Output the (x, y) coordinate of the center of the cell containing the given text.  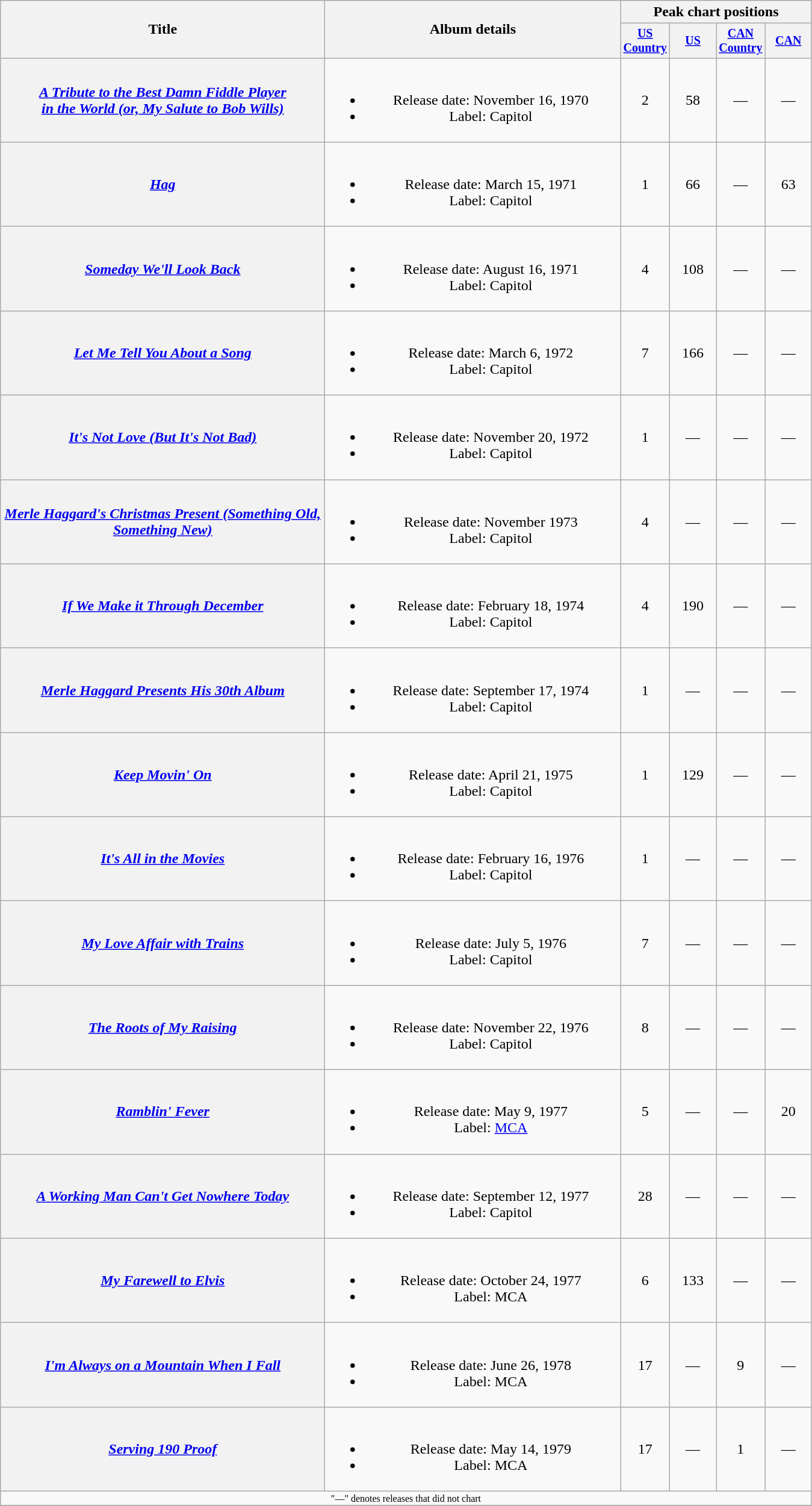
Merle Haggard Presents His 30th Album (163, 690)
190 (693, 606)
US (693, 41)
Album details (473, 29)
Hag (163, 184)
Title (163, 29)
166 (693, 353)
CAN Country (741, 41)
A Working Man Can't Get Nowhere Today (163, 1196)
Release date: October 24, 1977Label: MCA (473, 1280)
Someday We'll Look Back (163, 268)
Release date: November 1973Label: Capitol (473, 522)
A Tribute to the Best Damn Fiddle Playerin the World (or, My Salute to Bob Wills) (163, 100)
US Country (645, 41)
It's All in the Movies (163, 859)
Release date: August 16, 1971Label: Capitol (473, 268)
Peak chart positions (716, 12)
133 (693, 1280)
Release date: February 16, 1976Label: Capitol (473, 859)
Release date: June 26, 1978Label: MCA (473, 1365)
108 (693, 268)
Ramblin' Fever (163, 1112)
It's Not Love (But It's Not Bad) (163, 438)
Release date: November 20, 1972Label: Capitol (473, 438)
Release date: May 14, 1979Label: MCA (473, 1449)
Keep Movin' On (163, 775)
Release date: November 16, 1970Label: Capitol (473, 100)
Release date: September 17, 1974Label: Capitol (473, 690)
CAN (789, 41)
8 (645, 1027)
Release date: February 18, 1974Label: Capitol (473, 606)
Release date: March 15, 1971Label: Capitol (473, 184)
"—" denotes releases that did not chart (406, 1498)
My Love Affair with Trains (163, 943)
20 (789, 1112)
My Farewell to Elvis (163, 1280)
9 (741, 1365)
Release date: September 12, 1977Label: Capitol (473, 1196)
28 (645, 1196)
2 (645, 100)
I'm Always on a Mountain When I Fall (163, 1365)
Let Me Tell You About a Song (163, 353)
58 (693, 100)
63 (789, 184)
6 (645, 1280)
The Roots of My Raising (163, 1027)
Release date: November 22, 1976Label: Capitol (473, 1027)
66 (693, 184)
Serving 190 Proof (163, 1449)
Merle Haggard's Christmas Present (Something Old, Something New) (163, 522)
Release date: April 21, 1975Label: Capitol (473, 775)
129 (693, 775)
Release date: March 6, 1972Label: Capitol (473, 353)
If We Make it Through December (163, 606)
Release date: May 9, 1977Label: MCA (473, 1112)
Release date: July 5, 1976Label: Capitol (473, 943)
5 (645, 1112)
